Return the [x, y] coordinate for the center point of the cell that contains the specified text.  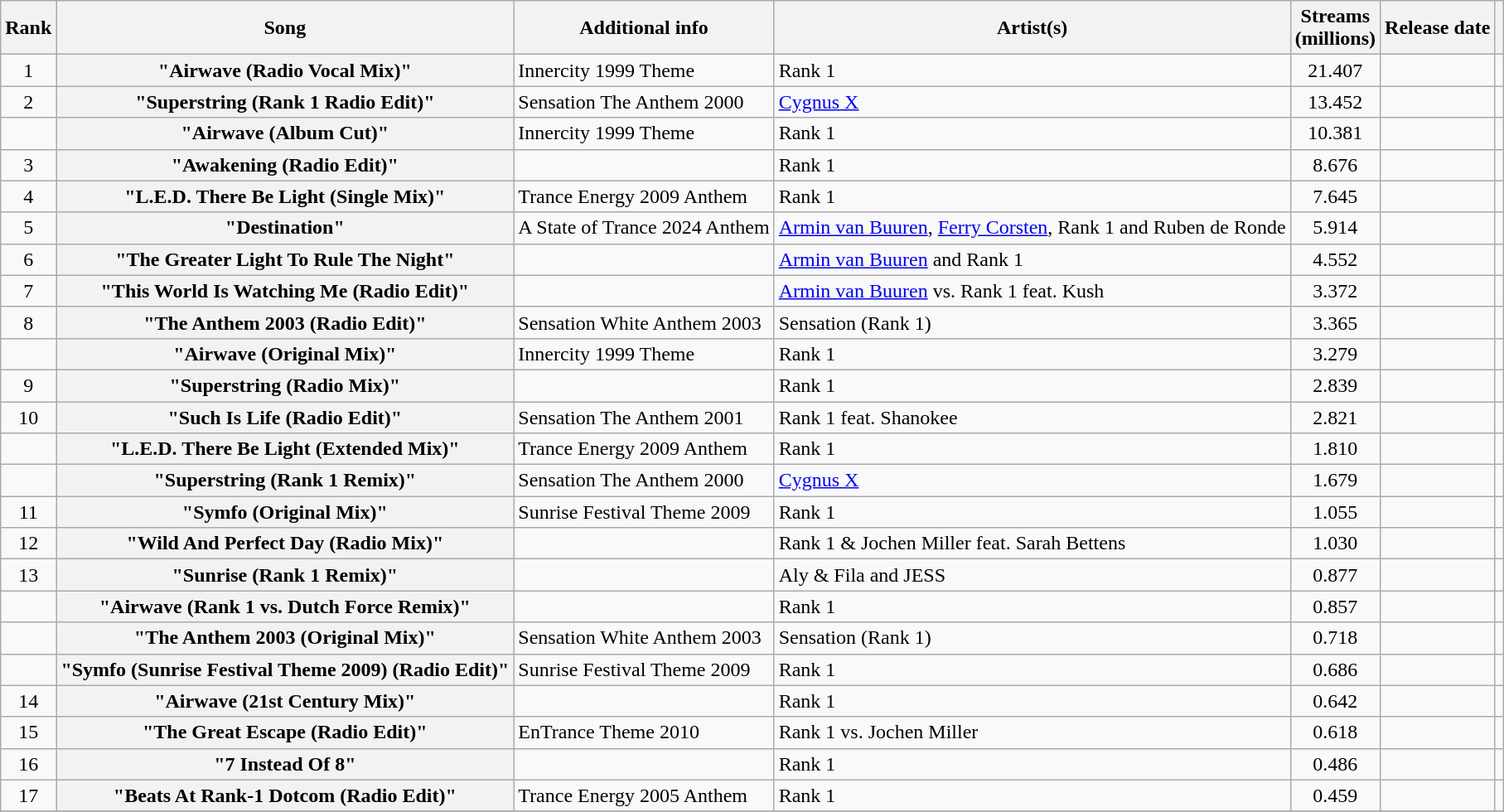
Rank [28, 28]
1.810 [1335, 449]
0.459 [1335, 795]
2.821 [1335, 417]
5 [28, 228]
"Sunrise (Rank 1 Remix)" [285, 575]
0.486 [1335, 764]
3 [28, 165]
"Wild And Perfect Day (Radio Mix)" [285, 544]
11 [28, 512]
0.718 [1335, 638]
EnTrance Theme 2010 [644, 732]
3.372 [1335, 291]
Aly & Fila and JESS [1032, 575]
"Superstring (Rank 1 Radio Edit)" [285, 102]
Armin van Buuren and Rank 1 [1032, 259]
"Awakening (Radio Edit)" [285, 165]
0.686 [1335, 669]
"The Anthem 2003 (Original Mix)" [285, 638]
"Airwave (Album Cut)" [285, 133]
3.279 [1335, 354]
0.877 [1335, 575]
"L.E.D. There Be Light (Extended Mix)" [285, 449]
Armin van Buuren vs. Rank 1 feat. Kush [1032, 291]
"Superstring (Radio Mix)" [285, 385]
"Beats At Rank-1 Dotcom (Radio Edit)" [285, 795]
Streams(millions) [1335, 28]
0.642 [1335, 701]
3.365 [1335, 322]
"The Great Escape (Radio Edit)" [285, 732]
Release date [1438, 28]
1.030 [1335, 544]
A State of Trance 2024 Anthem [644, 228]
"The Greater Light To Rule The Night" [285, 259]
5.914 [1335, 228]
Armin van Buuren, Ferry Corsten, Rank 1 and Ruben de Ronde [1032, 228]
"The Anthem 2003 (Radio Edit)" [285, 322]
8.676 [1335, 165]
Rank 1 feat. Shanokee [1032, 417]
"Symfo (Original Mix)" [285, 512]
"Destination" [285, 228]
"Airwave (Original Mix)" [285, 354]
Rank 1 & Jochen Miller feat. Sarah Bettens [1032, 544]
10 [28, 417]
1 [28, 70]
17 [28, 795]
"Airwave (Radio Vocal Mix)" [285, 70]
Trance Energy 2005 Anthem [644, 795]
15 [28, 732]
"Such Is Life (Radio Edit)" [285, 417]
"Airwave (Rank 1 vs. Dutch Force Remix)" [285, 607]
2.839 [1335, 385]
"Superstring (Rank 1 Remix)" [285, 481]
Artist(s) [1032, 28]
0.857 [1335, 607]
1.055 [1335, 512]
13 [28, 575]
7 [28, 291]
"L.E.D. There Be Light (Single Mix)" [285, 196]
9 [28, 385]
Rank 1 vs. Jochen Miller [1032, 732]
Song [285, 28]
16 [28, 764]
"This World Is Watching Me (Radio Edit)" [285, 291]
0.618 [1335, 732]
2 [28, 102]
13.452 [1335, 102]
Additional info [644, 28]
1.679 [1335, 481]
10.381 [1335, 133]
7.645 [1335, 196]
12 [28, 544]
8 [28, 322]
"7 Instead Of 8" [285, 764]
6 [28, 259]
14 [28, 701]
21.407 [1335, 70]
"Symfo (Sunrise Festival Theme 2009) (Radio Edit)" [285, 669]
4.552 [1335, 259]
"Airwave (21st Century Mix)" [285, 701]
Sensation The Anthem 2001 [644, 417]
4 [28, 196]
